Locate the cell with the specified text and output its [x, y] center coordinate. 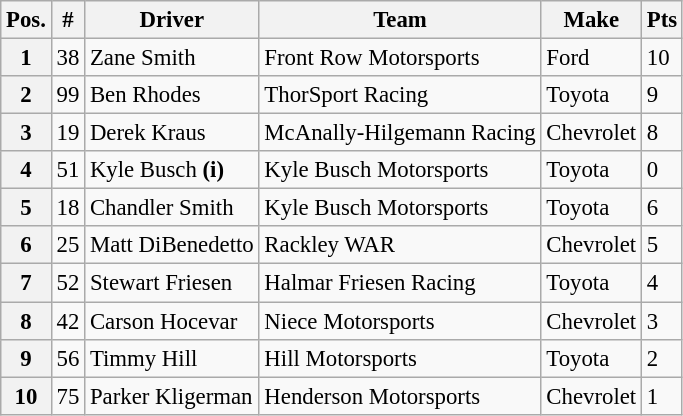
Chandler Smith [172, 208]
0 [662, 170]
18 [68, 208]
Ben Rhodes [172, 95]
Niece Motorsports [400, 321]
Rackley WAR [400, 245]
Pts [662, 20]
Front Row Motorsports [400, 58]
Kyle Busch (i) [172, 170]
Team [400, 20]
ThorSport Racing [400, 95]
Henderson Motorsports [400, 396]
38 [68, 58]
Derek Kraus [172, 133]
19 [68, 133]
Zane Smith [172, 58]
25 [68, 245]
Stewart Friesen [172, 283]
52 [68, 283]
Pos. [26, 20]
7 [26, 283]
75 [68, 396]
McAnally-Hilgemann Racing [400, 133]
99 [68, 95]
Halmar Friesen Racing [400, 283]
Carson Hocevar [172, 321]
Hill Motorsports [400, 358]
Ford [591, 58]
Parker Kligerman [172, 396]
Timmy Hill [172, 358]
Driver [172, 20]
# [68, 20]
56 [68, 358]
Matt DiBenedetto [172, 245]
Make [591, 20]
42 [68, 321]
51 [68, 170]
